Detect which cell encompasses the target text, then output its (x, y) center coordinate. 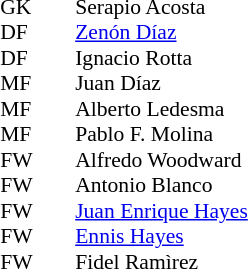
Alberto Ledesma (162, 109)
Juan Díaz (162, 83)
Alfredo Woodward (162, 160)
Zenón Díaz (162, 33)
Ignacio Rotta (162, 58)
Juan Enrique Hayes (162, 211)
Antonio Blanco (162, 185)
Pablo F. Molina (162, 135)
Ennis Hayes (162, 237)
